Determine the (X, Y) coordinate at the center of the cell enclosing the given text.  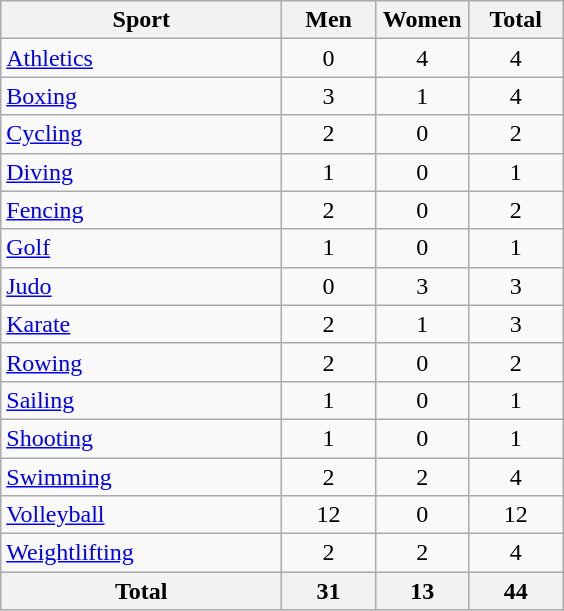
Men (329, 20)
Boxing (142, 96)
Weightlifting (142, 553)
Volleyball (142, 515)
44 (516, 591)
Women (422, 20)
Athletics (142, 58)
Golf (142, 248)
Rowing (142, 362)
Sport (142, 20)
Swimming (142, 477)
Fencing (142, 210)
13 (422, 591)
Diving (142, 172)
Judo (142, 286)
Karate (142, 324)
Cycling (142, 134)
Sailing (142, 400)
31 (329, 591)
Shooting (142, 438)
